For the text-containing cell, return its midpoint in (X, Y) coordinate format. 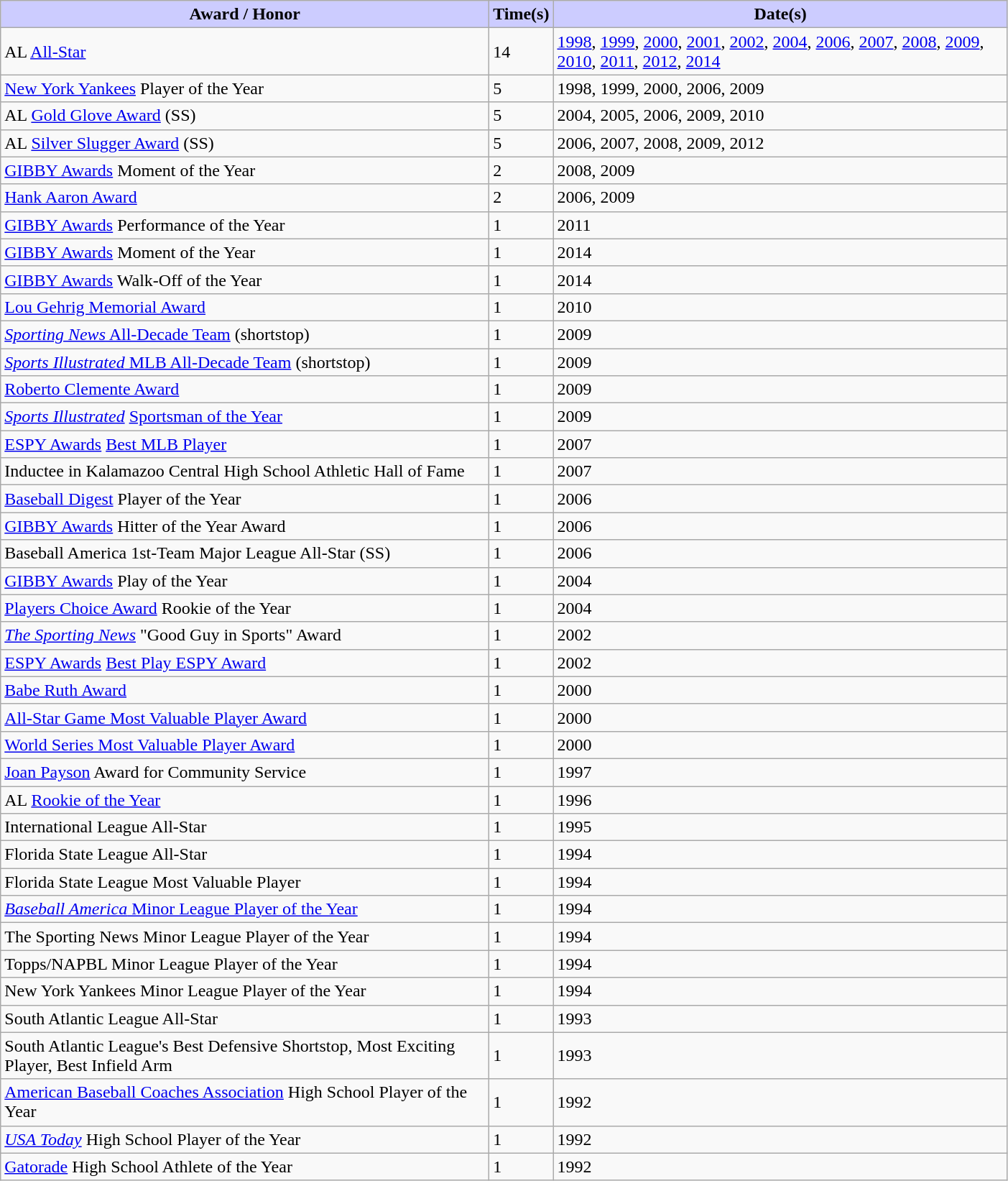
Florida State League All-Star (245, 855)
GIBBY Awards Hitter of the Year Award (245, 526)
Sporting News All-Decade Team (shortstop) (245, 334)
All-Star Game Most Valuable Player Award (245, 717)
1998, 1999, 2000, 2001, 2002, 2004, 2006, 2007, 2008, 2009, 2010, 2011, 2012, 2014 (780, 52)
Gatorade High School Athlete of the Year (245, 1167)
2006, 2007, 2008, 2009, 2012 (780, 143)
1996 (780, 800)
New York Yankees Minor League Player of the Year (245, 991)
AL All-Star (245, 52)
ESPY Awards Best Play ESPY Award (245, 663)
Topps/NAPBL Minor League Player of the Year (245, 964)
14 (522, 52)
The Sporting News Minor League Player of the Year (245, 937)
2011 (780, 225)
Inductee in Kalamazoo Central High School Athletic Hall of Fame (245, 472)
1995 (780, 827)
Hank Aaron Award (245, 198)
International League All-Star (245, 827)
2010 (780, 307)
2006, 2009 (780, 198)
American Baseball Coaches Association High School Player of the Year (245, 1103)
USA Today High School Player of the Year (245, 1139)
Baseball America 1st-Team Major League All-Star (SS) (245, 553)
Babe Ruth Award (245, 690)
AL Silver Slugger Award (SS) (245, 143)
Time(s) (522, 14)
GIBBY Awards Performance of the Year (245, 225)
Joan Payson Award for Community Service (245, 772)
Sports Illustrated MLB All-Decade Team (shortstop) (245, 362)
AL Rookie of the Year (245, 800)
2008, 2009 (780, 170)
Florida State League Most Valuable Player (245, 882)
1997 (780, 772)
1998, 1999, 2000, 2006, 2009 (780, 88)
2004, 2005, 2006, 2009, 2010 (780, 116)
Sports Illustrated Sportsman of the Year (245, 417)
Baseball Digest Player of the Year (245, 499)
GIBBY Awards Walk-Off of the Year (245, 280)
Lou Gehrig Memorial Award (245, 307)
The Sporting News "Good Guy in Sports" Award (245, 635)
New York Yankees Player of the Year (245, 88)
Award / Honor (245, 14)
World Series Most Valuable Player Award (245, 745)
Date(s) (780, 14)
Baseball America Minor League Player of the Year (245, 909)
South Atlantic League All-Star (245, 1019)
Roberto Clemente Award (245, 390)
AL Gold Glove Award (SS) (245, 116)
ESPY Awards Best MLB Player (245, 444)
South Atlantic League's Best Defensive Shortstop, Most Exciting Player, Best Infield Arm (245, 1055)
GIBBY Awards Play of the Year (245, 581)
Players Choice Award Rookie of the Year (245, 608)
